Locate the cell with the specified text and output its [x, y] center coordinate. 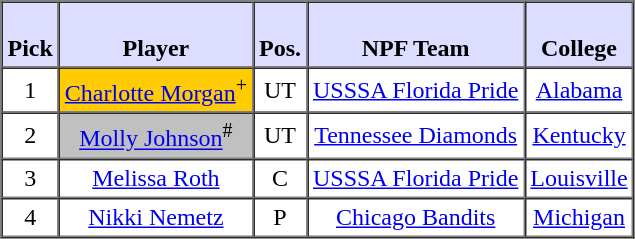
NPF Team [416, 35]
2 [30, 136]
Player [156, 35]
College [578, 35]
Pick [30, 35]
Melissa Roth [156, 178]
Michigan [578, 216]
C [280, 178]
1 [30, 90]
Alabama [578, 90]
Nikki Nemetz [156, 216]
4 [30, 216]
Kentucky [578, 136]
Molly Johnson# [156, 136]
Tennessee Diamonds [416, 136]
Chicago Bandits [416, 216]
3 [30, 178]
Charlotte Morgan+ [156, 90]
Pos. [280, 35]
Louisville [578, 178]
P [280, 216]
